Detect which cell encompasses the target text, then output its [X, Y] center coordinate. 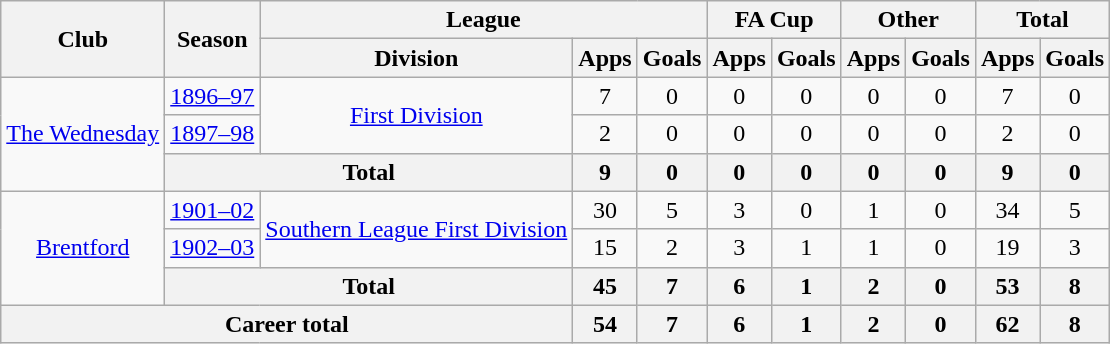
Division [416, 58]
The Wednesday [83, 134]
53 [1007, 286]
45 [605, 286]
30 [605, 210]
Club [83, 39]
Other [908, 20]
54 [605, 324]
1902–03 [212, 248]
Season [212, 39]
34 [1007, 210]
Career total [287, 324]
League [484, 20]
1896–97 [212, 96]
First Division [416, 115]
19 [1007, 248]
FA Cup [774, 20]
Brentford [83, 248]
Southern League First Division [416, 229]
1901–02 [212, 210]
62 [1007, 324]
15 [605, 248]
1897–98 [212, 134]
